Provide the [X, Y] coordinate of the cell's center where the given text is located.  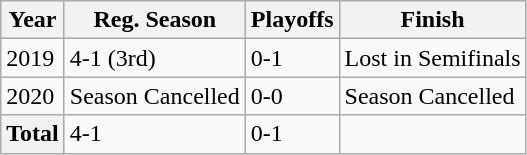
Total [33, 134]
4-1 (3rd) [154, 58]
2019 [33, 58]
Reg. Season [154, 20]
Lost in Semifinals [432, 58]
Year [33, 20]
Playoffs [292, 20]
Finish [432, 20]
2020 [33, 96]
4-1 [154, 134]
0-0 [292, 96]
